Locate the cell with the specified text and output its (x, y) center coordinate. 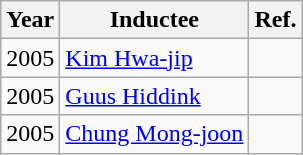
Chung Mong-joon (154, 134)
Inductee (154, 20)
Year (30, 20)
Ref. (276, 20)
Kim Hwa-jip (154, 58)
Guus Hiddink (154, 96)
